For the text-containing cell, return its midpoint in [X, Y] coordinate format. 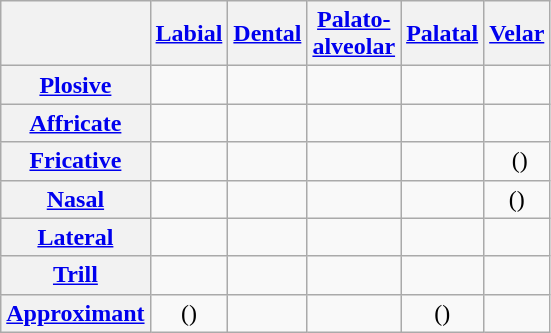
Lateral [76, 237]
Approximant [76, 313]
Palato-alveolar [354, 34]
Velar [517, 34]
Palatal [442, 34]
Dental [268, 34]
Labial [189, 34]
Trill [76, 275]
Affricate [76, 123]
Plosive [76, 85]
Fricative [76, 161]
Nasal [76, 199]
